Pinpoint the cell where the given text exists, returning its (X, Y) midpoint coordinate. 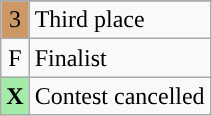
Third place (120, 20)
F (15, 58)
X (15, 96)
3 (15, 20)
Finalist (120, 58)
Contest cancelled (120, 96)
